Detect which cell encompasses the target text, then output its [x, y] center coordinate. 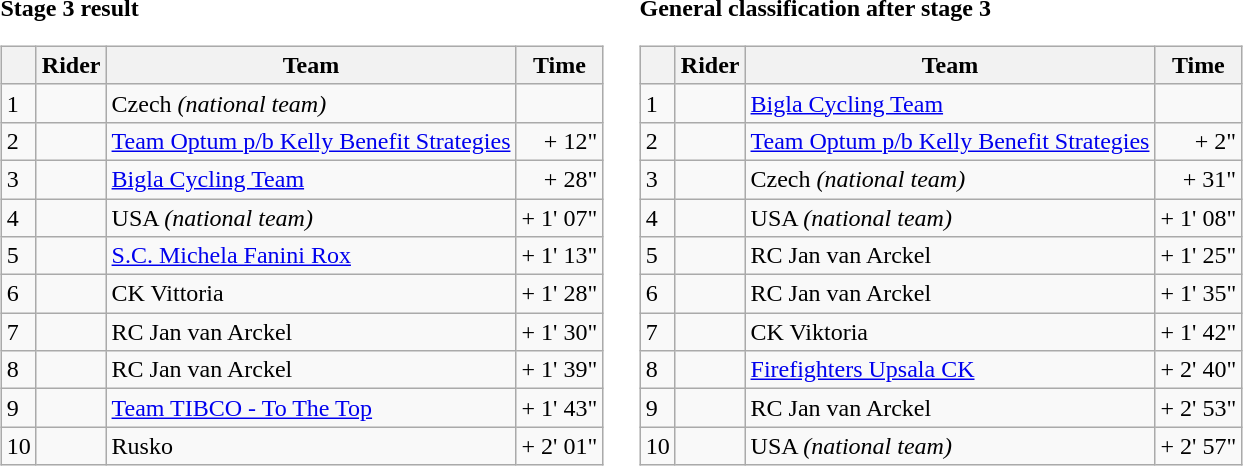
+ 1' 39" [560, 370]
+ 1' 35" [1198, 294]
+ 1' 28" [560, 294]
+ 31" [1198, 179]
+ 1' 13" [560, 256]
CK Vittoria [311, 294]
+ 2' 57" [1198, 446]
Rusko [311, 446]
Firefighters Upsala CK [950, 370]
+ 1' 30" [560, 332]
+ 2' 40" [1198, 370]
+ 12" [560, 141]
+ 1' 42" [1198, 332]
+ 28" [560, 179]
+ 2' 01" [560, 446]
+ 1' 07" [560, 217]
Team TIBCO - To The Top [311, 408]
+ 1' 43" [560, 408]
+ 1' 08" [1198, 217]
+ 1' 25" [1198, 256]
CK Viktoria [950, 332]
+ 2' 53" [1198, 408]
+ 2" [1198, 141]
S.C. Michela Fanini Rox [311, 256]
